Return the [x, y] coordinate for the center point of the cell that contains the specified text.  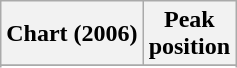
Chart (2006) [72, 34]
Peakposition [189, 34]
